Extract the [X, Y] coordinate from the center of the cell holding the provided text.  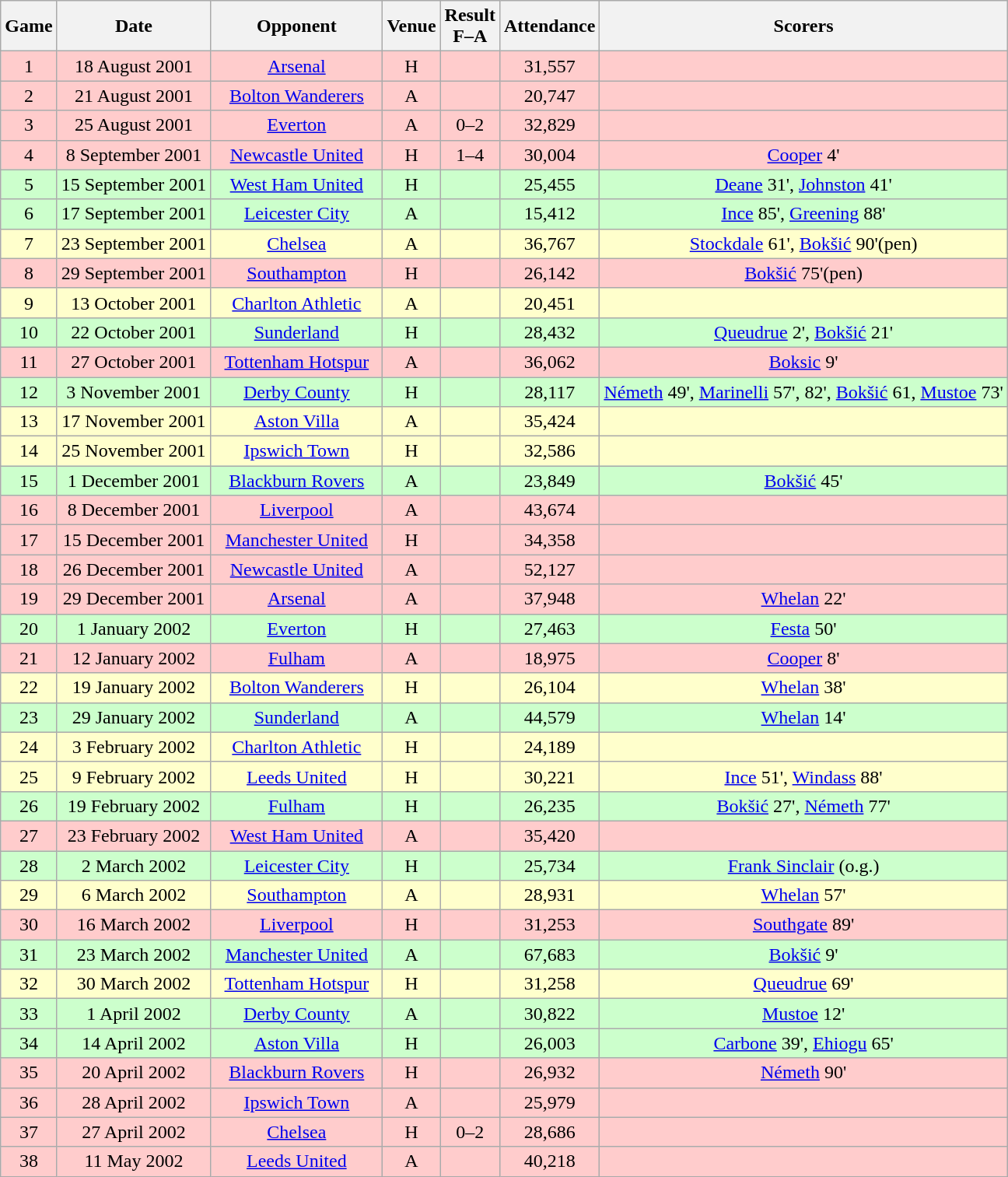
28,931 [549, 895]
8 December 2001 [134, 510]
15 September 2001 [134, 184]
20,747 [549, 96]
9 February 2002 [134, 776]
13 [29, 422]
3 [29, 125]
27 October 2001 [134, 362]
Bokšić 9' [803, 955]
35,420 [549, 835]
24,189 [549, 747]
4 [29, 155]
27 [29, 835]
25,734 [549, 866]
Németh 90' [803, 1073]
32 [29, 984]
23 September 2001 [134, 243]
22 October 2001 [134, 332]
11 [29, 362]
30,221 [549, 776]
31,557 [549, 66]
23,849 [549, 481]
8 [29, 273]
17 November 2001 [134, 422]
28 [29, 866]
Date [134, 26]
16 March 2002 [134, 925]
19 January 2002 [134, 688]
Ince 85', Greening 88' [803, 214]
30 [29, 925]
67,683 [549, 955]
22 [29, 688]
43,674 [549, 510]
2 March 2002 [134, 866]
Cooper 8' [803, 658]
8 September 2001 [134, 155]
28 April 2002 [134, 1102]
17 September 2001 [134, 214]
34 [29, 1043]
14 April 2002 [134, 1043]
44,579 [549, 717]
Festa 50' [803, 629]
20 April 2002 [134, 1073]
3 November 2001 [134, 391]
1 [29, 66]
23 March 2002 [134, 955]
26,235 [549, 806]
Ince 51', Windass 88' [803, 776]
40,218 [549, 1161]
31 [29, 955]
25 [29, 776]
Deane 31', Johnston 41' [803, 184]
Carbone 39', Ehiogu 65' [803, 1043]
Opponent [297, 26]
9 [29, 303]
36 [29, 1102]
36,767 [549, 243]
18 [29, 569]
52,127 [549, 569]
30,004 [549, 155]
1–4 [470, 155]
18,975 [549, 658]
Venue [411, 26]
13 October 2001 [134, 303]
15 December 2001 [134, 540]
6 March 2002 [134, 895]
24 [29, 747]
38 [29, 1161]
11 May 2002 [134, 1161]
30 March 2002 [134, 984]
33 [29, 1014]
3 February 2002 [134, 747]
26 December 2001 [134, 569]
21 August 2001 [134, 96]
10 [29, 332]
23 February 2002 [134, 835]
ResultF–A [470, 26]
25 November 2001 [134, 451]
30,822 [549, 1014]
27,463 [549, 629]
29 [29, 895]
19 [29, 599]
29 September 2001 [134, 273]
Stockdale 61', Bokšić 90'(pen) [803, 243]
Whelan 38' [803, 688]
Boksic 9' [803, 362]
35 [29, 1073]
26 [29, 806]
19 February 2002 [134, 806]
14 [29, 451]
Mustoe 12' [803, 1014]
1 April 2002 [134, 1014]
34,358 [549, 540]
Cooper 4' [803, 155]
21 [29, 658]
20 [29, 629]
26,104 [549, 688]
37 [29, 1132]
37,948 [549, 599]
27 April 2002 [134, 1132]
26,142 [549, 273]
23 [29, 717]
Game [29, 26]
Queudrue 2', Bokšić 21' [803, 332]
26,003 [549, 1043]
32,586 [549, 451]
1 December 2001 [134, 481]
Scorers [803, 26]
Bokšić 27', Németh 77' [803, 806]
32,829 [549, 125]
Frank Sinclair (o.g.) [803, 866]
6 [29, 214]
25,979 [549, 1102]
Németh 49', Marinelli 57', 82', Bokšić 61, Mustoe 73' [803, 391]
Whelan 14' [803, 717]
17 [29, 540]
31,258 [549, 984]
15,412 [549, 214]
7 [29, 243]
Queudrue 69' [803, 984]
29 December 2001 [134, 599]
29 January 2002 [134, 717]
26,932 [549, 1073]
5 [29, 184]
2 [29, 96]
Southgate 89' [803, 925]
36,062 [549, 362]
12 January 2002 [134, 658]
28,117 [549, 391]
18 August 2001 [134, 66]
35,424 [549, 422]
Bokšić 75'(pen) [803, 273]
20,451 [549, 303]
28,432 [549, 332]
12 [29, 391]
16 [29, 510]
15 [29, 481]
Attendance [549, 26]
Bokšić 45' [803, 481]
Whelan 57' [803, 895]
31,253 [549, 925]
Whelan 22' [803, 599]
25 August 2001 [134, 125]
28,686 [549, 1132]
25,455 [549, 184]
1 January 2002 [134, 629]
